Return the (X, Y) coordinate for the center point of the cell that contains the specified text.  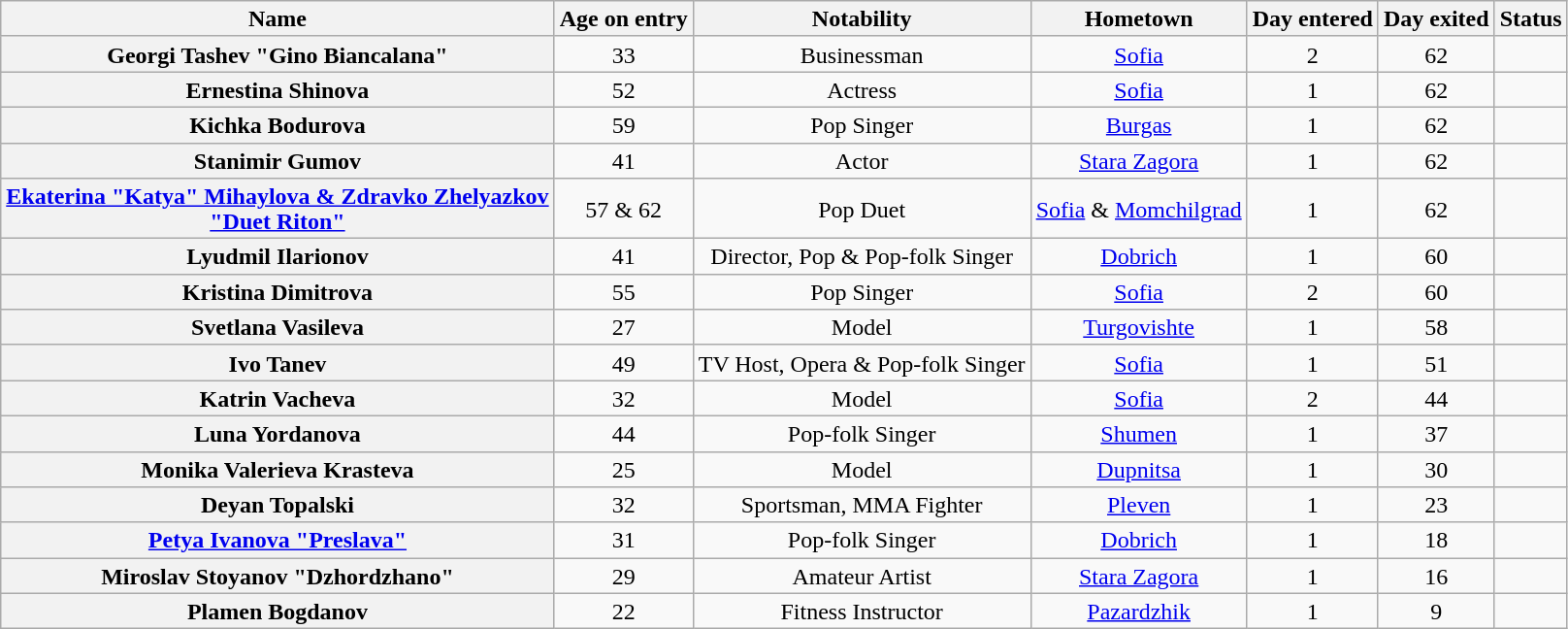
9 (1436, 612)
59 (623, 124)
16 (1436, 577)
Plamen Bogdanov (278, 612)
31 (623, 540)
57 & 62 (623, 209)
Status (1531, 19)
Luna Yordanova (278, 433)
Sportsman, MMA Fighter (862, 505)
Notability (862, 19)
Pazardzhik (1139, 612)
37 (1436, 433)
27 (623, 328)
Deyan Topalski (278, 505)
Fitness Instructor (862, 612)
52 (623, 89)
Turgovishte (1139, 328)
TV Host, Opera & Pop-folk Singer (862, 363)
Name (278, 19)
Shumen (1139, 433)
33 (623, 54)
Miroslav Stoyanov "Dzhordzhano" (278, 577)
Ernestina Shinova (278, 89)
Petya Ivanova "Preslava" (278, 540)
Actor (862, 161)
Kichka Bodurova (278, 124)
Dupnitsa (1139, 470)
Lyudmil Ilarionov (278, 256)
Pop Duet (862, 209)
Kristina Dimitrova (278, 291)
Businessman (862, 54)
Ekaterina "Katya" Mihaylova & Zdravko Zhelyazkov"Duet Riton" (278, 209)
Georgi Tashev "Gino Biancalana" (278, 54)
25 (623, 470)
Ivo Tanev (278, 363)
Katrin Vacheva (278, 398)
29 (623, 577)
Day entered (1312, 19)
Hometown (1139, 19)
Pleven (1139, 505)
Stanimir Gumov (278, 161)
Day exited (1436, 19)
49 (623, 363)
Age on entry (623, 19)
Svetlana Vasileva (278, 328)
23 (1436, 505)
22 (623, 612)
18 (1436, 540)
58 (1436, 328)
Actress (862, 89)
Burgas (1139, 124)
51 (1436, 363)
Monika Valerieva Krasteva (278, 470)
Amateur Artist (862, 577)
Director, Pop & Pop-folk Singer (862, 256)
30 (1436, 470)
55 (623, 291)
Sofia & Momchilgrad (1139, 209)
